For the text-containing cell, return its midpoint in [x, y] coordinate format. 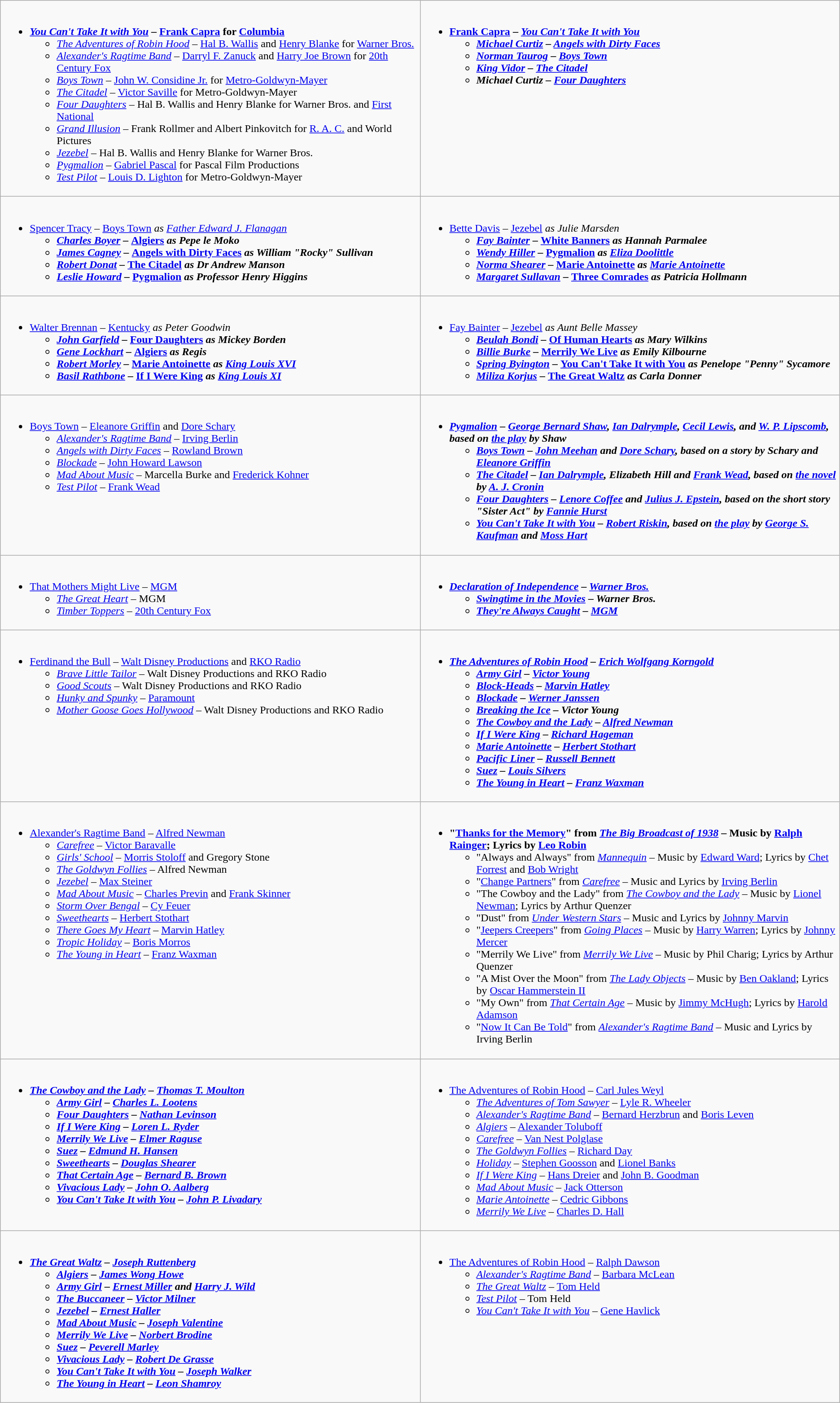
That Mothers Might Live – MGMThe Great Heart – MGMTimber Toppers – 20th Century Fox [210, 593]
Declaration of Independence – Warner Bros.Swingtime in the Movies – Warner Bros.They're Always Caught – MGM [630, 593]
